Capture the cell that displays the provided text and extract its (X, Y) central coordinate. 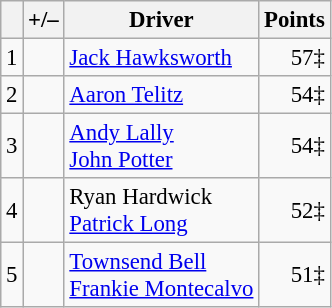
Andy Lally John Potter (162, 146)
5 (12, 276)
51‡ (294, 276)
1 (12, 58)
Townsend Bell Frankie Montecalvo (162, 276)
Ryan Hardwick Patrick Long (162, 210)
Aaron Telitz (162, 95)
Points (294, 20)
4 (12, 210)
2 (12, 95)
Jack Hawksworth (162, 58)
52‡ (294, 210)
+/– (44, 20)
Driver (162, 20)
3 (12, 146)
57‡ (294, 58)
